Pinpoint the cell where the given text exists, returning its (x, y) midpoint coordinate. 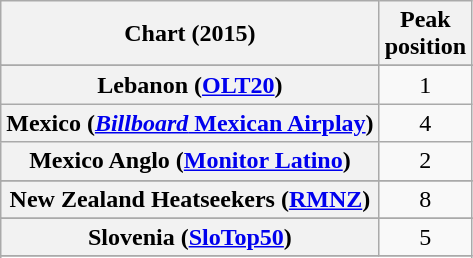
Slovenia (SloTop50) (190, 237)
Mexico Anglo (Monitor Latino) (190, 161)
8 (425, 199)
Chart (2015) (190, 34)
2 (425, 161)
Lebanon (OLT20) (190, 85)
New Zealand Heatseekers (RMNZ) (190, 199)
4 (425, 123)
Mexico (Billboard Mexican Airplay) (190, 123)
1 (425, 85)
Peakposition (425, 34)
5 (425, 237)
